Find where the given text appears and provide that cell's center as [x, y] coordinate. 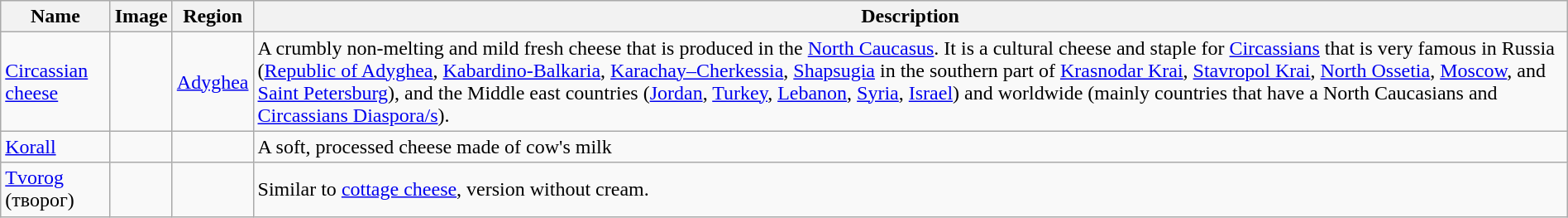
Similar to cottage cheese, version without cream. [910, 189]
Adyghea [213, 81]
Image [141, 17]
Korall [55, 147]
Region [213, 17]
Circassian cheese [55, 81]
Description [910, 17]
Name [55, 17]
Tvorog (творог) [55, 189]
A soft, processed cheese made of cow's milk [910, 147]
